Provide the (x, y) coordinate of the cell's center where the given text is located.  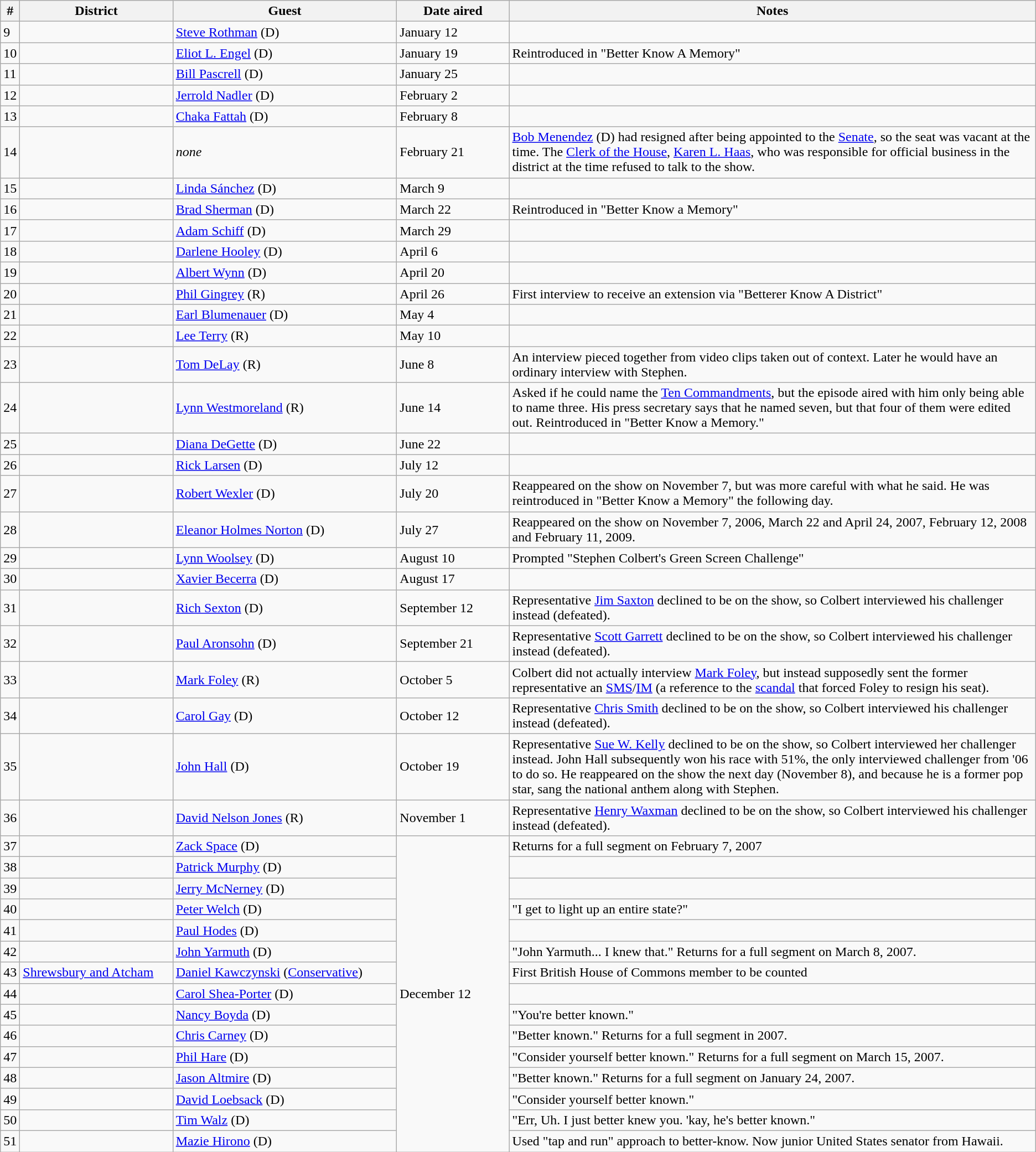
Prompted "Stephen Colbert's Green Screen Challenge" (773, 558)
Adam Schiff (D) (284, 230)
19 (10, 272)
Rich Sexton (D) (284, 608)
24 (10, 408)
Eliot L. Engel (D) (284, 53)
50 (10, 1120)
"I get to light up an entire state?" (773, 910)
# (10, 11)
Representative Henry Waxman declined to be on the show, so Colbert interviewed his challenger instead (defeated). (773, 817)
March 9 (453, 188)
January 25 (453, 74)
48 (10, 1078)
37 (10, 846)
"Better known." Returns for a full segment on January 24, 2007. (773, 1078)
Peter Welch (D) (284, 910)
9 (10, 32)
August 17 (453, 579)
March 29 (453, 230)
none (284, 152)
"Consider yourself better known." Returns for a full segment on March 15, 2007. (773, 1057)
June 14 (453, 408)
December 12 (453, 994)
38 (10, 867)
"You're better known." (773, 1015)
Bill Pascrell (D) (284, 74)
Reappeared on the show on November 7, but was more careful with what he said. He was reintroduced in "Better Know a Memory" the following day. (773, 494)
April 26 (453, 294)
11 (10, 74)
18 (10, 251)
Date aired (453, 11)
Paul Aronsohn (D) (284, 643)
43 (10, 973)
51 (10, 1141)
Mark Foley (R) (284, 680)
25 (10, 444)
14 (10, 152)
29 (10, 558)
Steve Rothman (D) (284, 32)
An interview pieced together from video clips taken out of context. Later he would have an ordinary interview with Stephen. (773, 364)
Daniel Kawczynski (Conservative) (284, 973)
February 8 (453, 116)
28 (10, 529)
Earl Blumenauer (D) (284, 315)
May 4 (453, 315)
Chris Carney (D) (284, 1036)
22 (10, 336)
March 22 (453, 209)
Rick Larsen (D) (284, 465)
15 (10, 188)
Reintroduced in "Better Know A Memory" (773, 53)
Tom DeLay (R) (284, 364)
12 (10, 95)
First interview to receive an extension via "Betterer Know A District" (773, 294)
Mazie Hirono (D) (284, 1141)
Nancy Boyda (D) (284, 1015)
10 (10, 53)
June 22 (453, 444)
April 6 (453, 251)
30 (10, 579)
February 21 (453, 152)
June 8 (453, 364)
January 12 (453, 32)
49 (10, 1099)
20 (10, 294)
October 5 (453, 680)
32 (10, 643)
January 19 (453, 53)
Diana DeGette (D) (284, 444)
May 10 (453, 336)
44 (10, 994)
35 (10, 766)
Used "tap and run" approach to better-know. Now junior United States senator from Hawaii. (773, 1141)
Notes (773, 11)
David Loebsack (D) (284, 1099)
Lynn Woolsey (D) (284, 558)
Jerrold Nadler (D) (284, 95)
Representative Chris Smith declined to be on the show, so Colbert interviewed his challenger instead (defeated). (773, 715)
47 (10, 1057)
"Consider yourself better known." (773, 1099)
October 19 (453, 766)
Xavier Becerra (D) (284, 579)
April 20 (453, 272)
26 (10, 465)
Phil Hare (D) (284, 1057)
17 (10, 230)
Paul Hodes (D) (284, 931)
46 (10, 1036)
27 (10, 494)
Albert Wynn (D) (284, 272)
Linda Sánchez (D) (284, 188)
Eleanor Holmes Norton (D) (284, 529)
"John Yarmuth... I knew that." Returns for a full segment on March 8, 2007. (773, 952)
13 (10, 116)
33 (10, 680)
Patrick Murphy (D) (284, 867)
Phil Gingrey (R) (284, 294)
District (96, 11)
Tim Walz (D) (284, 1120)
July 12 (453, 465)
Representative Scott Garrett declined to be on the show, so Colbert interviewed his challenger instead (defeated). (773, 643)
Reintroduced in "Better Know a Memory" (773, 209)
February 2 (453, 95)
Zack Space (D) (284, 846)
October 12 (453, 715)
Carol Shea-Porter (D) (284, 994)
40 (10, 910)
Returns for a full segment on February 7, 2007 (773, 846)
Robert Wexler (D) (284, 494)
John Hall (D) (284, 766)
Guest (284, 11)
Brad Sherman (D) (284, 209)
September 21 (453, 643)
41 (10, 931)
36 (10, 817)
Shrewsbury and Atcham (96, 973)
34 (10, 715)
Representative Jim Saxton declined to be on the show, so Colbert interviewed his challenger instead (defeated). (773, 608)
23 (10, 364)
July 27 (453, 529)
31 (10, 608)
39 (10, 888)
Carol Gay (D) (284, 715)
Lee Terry (R) (284, 336)
"Err, Uh. I just better knew you. 'kay, he's better known." (773, 1120)
September 12 (453, 608)
John Yarmuth (D) (284, 952)
21 (10, 315)
Lynn Westmoreland (R) (284, 408)
"Better known." Returns for a full segment in 2007. (773, 1036)
Jerry McNerney (D) (284, 888)
November 1 (453, 817)
Chaka Fattah (D) (284, 116)
Reappeared on the show on November 7, 2006, March 22 and April 24, 2007, February 12, 2008 and February 11, 2009. (773, 529)
August 10 (453, 558)
Darlene Hooley (D) (284, 251)
David Nelson Jones (R) (284, 817)
Jason Altmire (D) (284, 1078)
First British House of Commons member to be counted (773, 973)
45 (10, 1015)
July 20 (453, 494)
16 (10, 209)
42 (10, 952)
